From the cell containing the given text, extract its center point as [X, Y] coordinate. 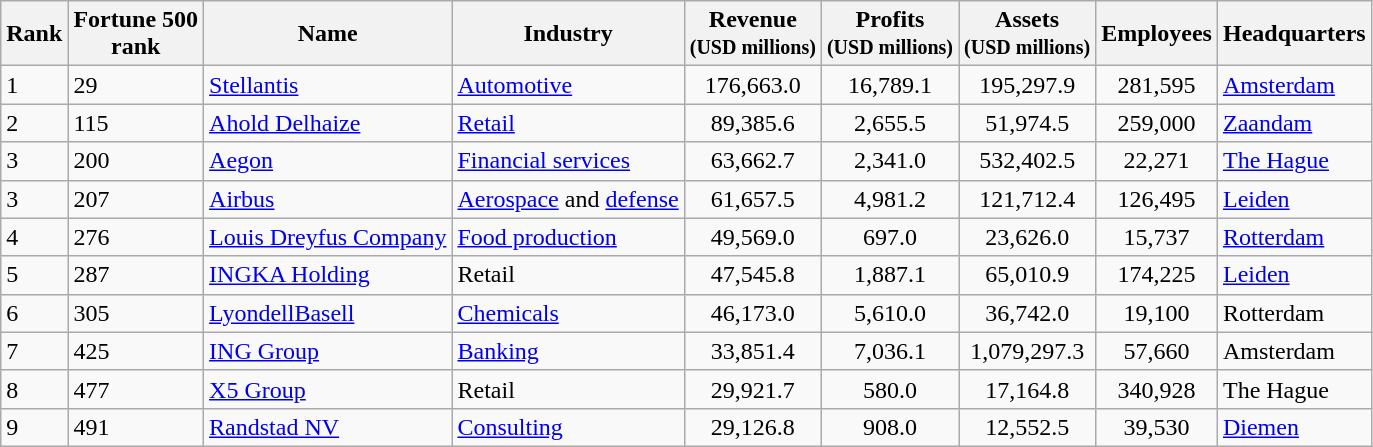
15,737 [1157, 237]
Fortune 500rank [136, 34]
51,974.5 [1028, 123]
57,660 [1157, 351]
Chemicals [568, 313]
2,655.5 [890, 123]
477 [136, 389]
8 [34, 389]
5,610.0 [890, 313]
305 [136, 313]
ING Group [328, 351]
23,626.0 [1028, 237]
Assets (USD millions) [1028, 34]
200 [136, 161]
29,921.7 [752, 389]
Randstad NV [328, 427]
49,569.0 [752, 237]
47,545.8 [752, 275]
19,100 [1157, 313]
121,712.4 [1028, 199]
281,595 [1157, 85]
287 [136, 275]
22,271 [1157, 161]
Aerospace and defense [568, 199]
46,173.0 [752, 313]
Food production [568, 237]
532,402.5 [1028, 161]
17,164.8 [1028, 389]
Headquarters [1294, 34]
Aegon [328, 161]
259,000 [1157, 123]
5 [34, 275]
9 [34, 427]
4 [34, 237]
Industry [568, 34]
16,789.1 [890, 85]
63,662.7 [752, 161]
1,079,297.3 [1028, 351]
36,742.0 [1028, 313]
89,385.6 [752, 123]
7,036.1 [890, 351]
2,341.0 [890, 161]
908.0 [890, 427]
126,495 [1157, 199]
276 [136, 237]
Louis Dreyfus Company [328, 237]
Stellantis [328, 85]
Revenue(USD millions) [752, 34]
Employees [1157, 34]
X5 Group [328, 389]
LyondellBasell [328, 313]
29 [136, 85]
Profits(USD millions) [890, 34]
195,297.9 [1028, 85]
Diemen [1294, 427]
697.0 [890, 237]
176,663.0 [752, 85]
Name [328, 34]
Financial services [568, 161]
580.0 [890, 389]
65,010.9 [1028, 275]
174,225 [1157, 275]
340,928 [1157, 389]
1 [34, 85]
491 [136, 427]
39,530 [1157, 427]
2 [34, 123]
33,851.4 [752, 351]
Rank [34, 34]
INGKA Holding [328, 275]
115 [136, 123]
207 [136, 199]
Consulting [568, 427]
6 [34, 313]
Banking [568, 351]
7 [34, 351]
Ahold Delhaize [328, 123]
61,657.5 [752, 199]
1,887.1 [890, 275]
Automotive [568, 85]
12,552.5 [1028, 427]
425 [136, 351]
4,981.2 [890, 199]
29,126.8 [752, 427]
Airbus [328, 199]
Zaandam [1294, 123]
